Find where the given text appears and provide that cell's center as [X, Y] coordinate. 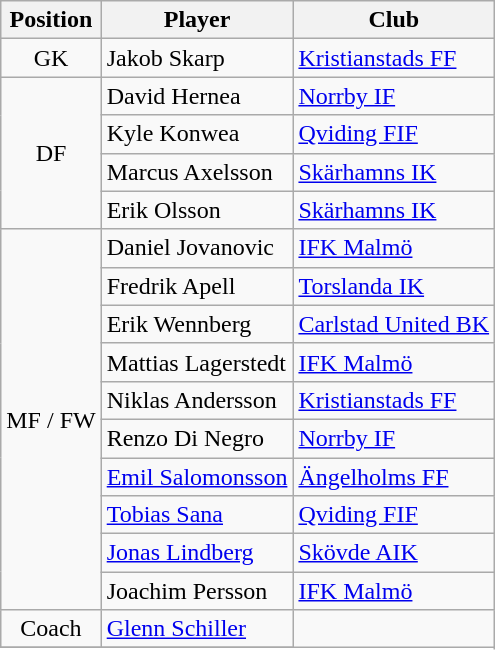
Erik Wennberg [197, 324]
Emil Salomonsson [197, 477]
Player [197, 20]
Renzo Di Negro [197, 438]
Joachim Persson [197, 591]
David Hernea [197, 96]
Niklas Andersson [197, 400]
Jonas Lindberg [197, 553]
Daniel Jovanovic [197, 248]
Ängelholms FF [394, 477]
Glenn Schiller [197, 629]
Coach [51, 629]
Position [51, 20]
Skövde AIK [394, 553]
Fredrik Apell [197, 286]
Torslanda IK [394, 286]
GK [51, 58]
Jakob Skarp [197, 58]
MF / FW [51, 420]
Club [394, 20]
Kyle Konwea [197, 134]
Mattias Lagerstedt [197, 362]
Carlstad United BK [394, 324]
Marcus Axelsson [197, 172]
DF [51, 153]
Erik Olsson [197, 210]
Tobias Sana [197, 515]
